Detect which cell encompasses the target text, then output its (x, y) center coordinate. 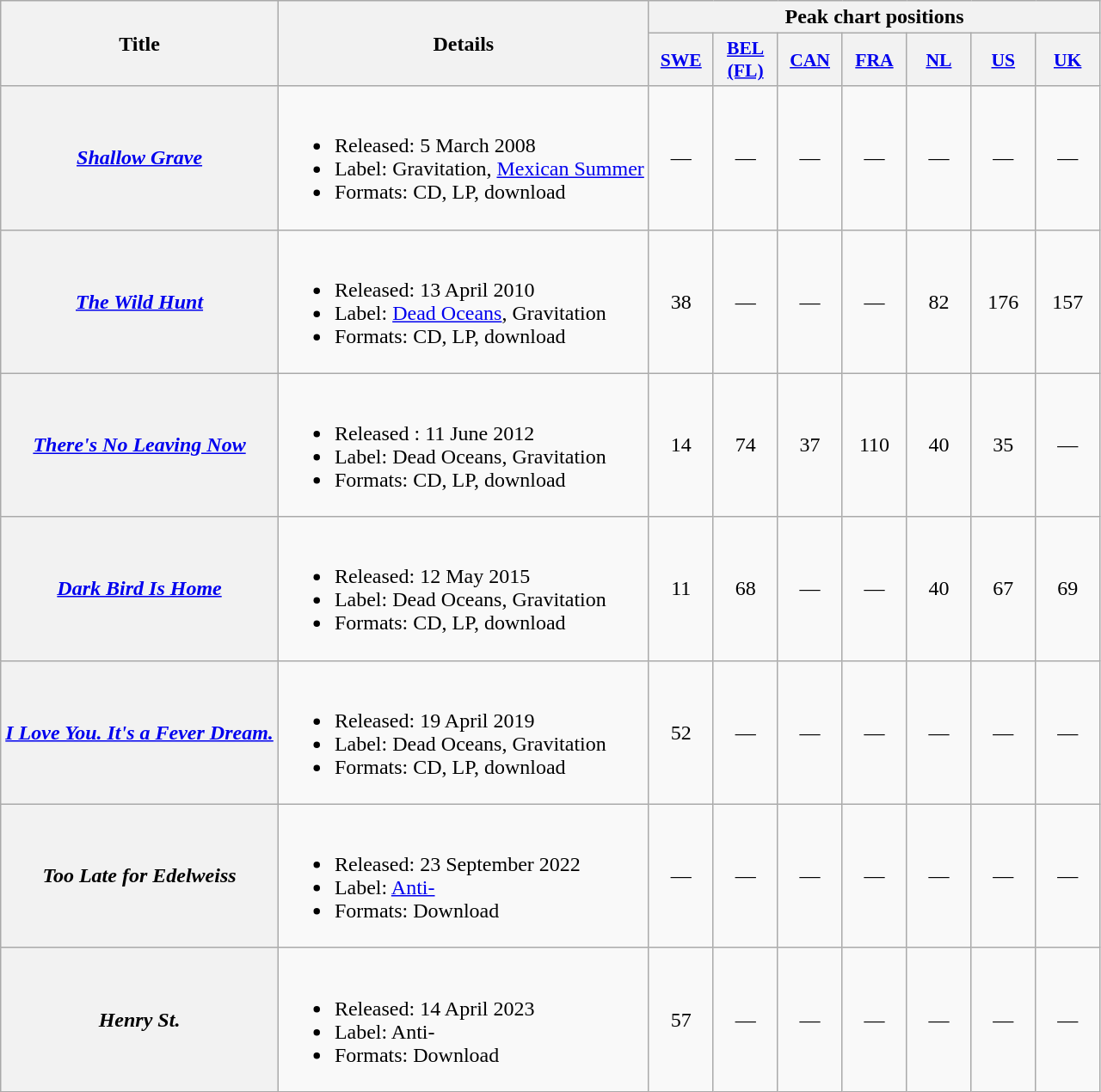
US (1003, 60)
82 (939, 301)
176 (1003, 301)
Released: 13 April 2010Label: Dead Oceans, GravitationFormats: CD, LP, download (463, 301)
37 (810, 445)
Dark Bird Is Home (139, 588)
UK (1068, 60)
Too Late for Edelweiss (139, 875)
Released : 11 June 2012Label: Dead Oceans, GravitationFormats: CD, LP, download (463, 445)
There's No Leaving Now (139, 445)
38 (681, 301)
Released: 14 April 2023Label: Anti-Formats: Download (463, 1020)
SWE (681, 60)
NL (939, 60)
I Love You. It's a Fever Dream. (139, 733)
BEL(FL) (745, 60)
11 (681, 588)
Released: 23 September 2022Label: Anti-Formats: Download (463, 875)
CAN (810, 60)
The Wild Hunt (139, 301)
Details (463, 43)
Henry St. (139, 1020)
110 (874, 445)
74 (745, 445)
157 (1068, 301)
Title (139, 43)
35 (1003, 445)
68 (745, 588)
FRA (874, 60)
57 (681, 1020)
14 (681, 445)
52 (681, 733)
67 (1003, 588)
69 (1068, 588)
Peak chart positions (874, 17)
Released: 5 March 2008Label: Gravitation, Mexican SummerFormats: CD, LP, download (463, 158)
Shallow Grave (139, 158)
Released: 19 April 2019Label: Dead Oceans, GravitationFormats: CD, LP, download (463, 733)
Released: 12 May 2015Label: Dead Oceans, GravitationFormats: CD, LP, download (463, 588)
